Identify which cell holds the provided text, then report its [x, y] central coordinate. 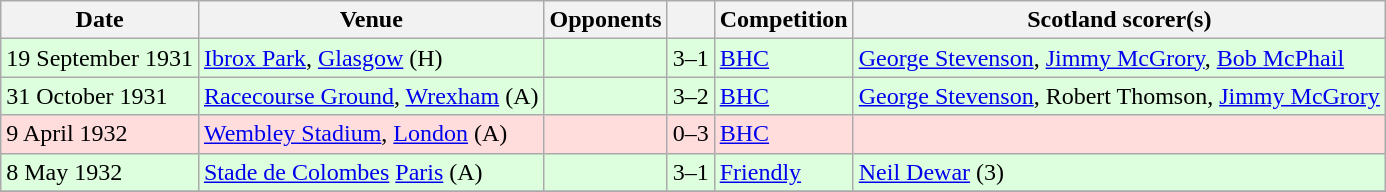
Scotland scorer(s) [1119, 20]
Wembley Stadium, London (A) [371, 134]
Ibrox Park, Glasgow (H) [371, 58]
Date [100, 20]
3–2 [690, 96]
Venue [371, 20]
0–3 [690, 134]
George Stevenson, Robert Thomson, Jimmy McGrory [1119, 96]
Opponents [606, 20]
Racecourse Ground, Wrexham (A) [371, 96]
19 September 1931 [100, 58]
Neil Dewar (3) [1119, 172]
Stade de Colombes Paris (A) [371, 172]
8 May 1932 [100, 172]
Friendly [784, 172]
George Stevenson, Jimmy McGrory, Bob McPhail [1119, 58]
9 April 1932 [100, 134]
Competition [784, 20]
31 October 1931 [100, 96]
